Extract the [X, Y] coordinate from the center of the cell holding the provided text.  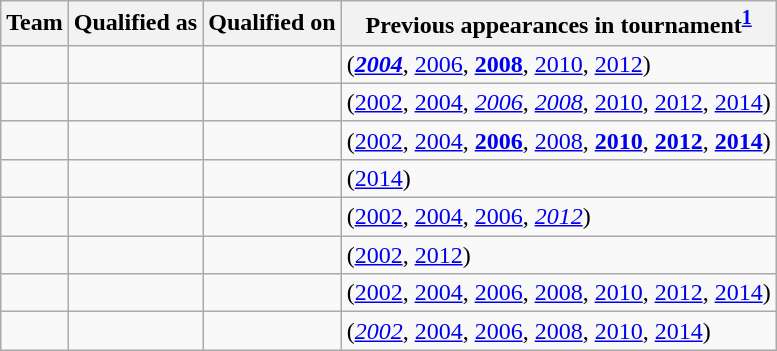
Previous appearances in tournament1 [558, 24]
Team [35, 24]
(2002, 2012) [558, 255]
Qualified on [272, 24]
(2002, 2004, 2006, 2012) [558, 217]
(2014) [558, 178]
Qualified as [135, 24]
(2004, 2006, 2008, 2010, 2012) [558, 64]
(2002, 2004, 2006, 2008, 2010, 2014) [558, 331]
